Capture the cell that displays the provided text and extract its [x, y] central coordinate. 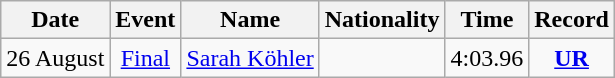
Time [487, 20]
26 August [56, 58]
4:03.96 [487, 58]
Event [146, 20]
UR [572, 58]
Sarah Köhler [250, 58]
Date [56, 20]
Record [572, 20]
Final [146, 58]
Name [250, 20]
Nationality [382, 20]
